Pinpoint the cell where the given text exists, returning its (X, Y) midpoint coordinate. 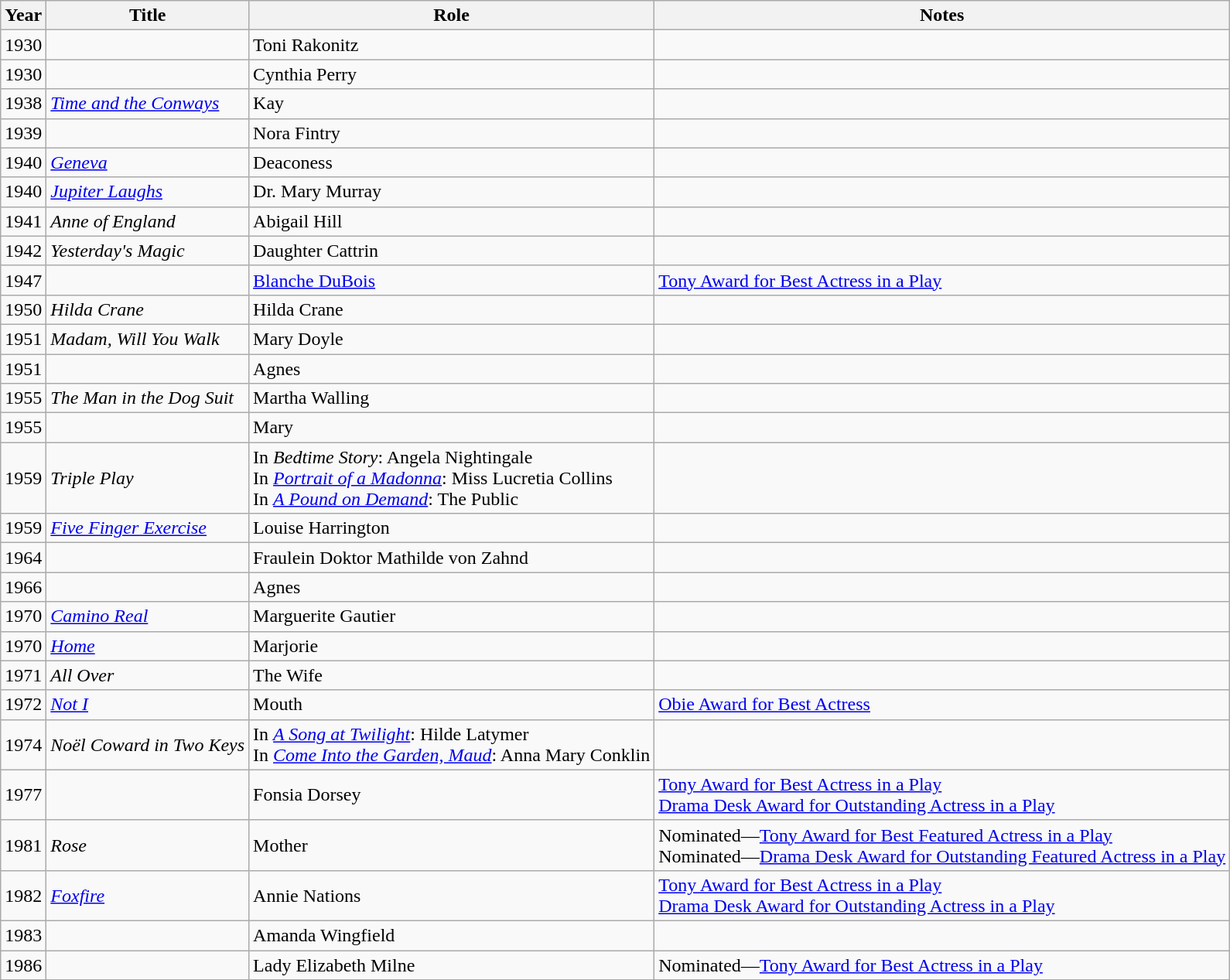
Role (452, 15)
All Over (148, 675)
Fonsia Dorsey (452, 795)
The Wife (452, 675)
Geneva (148, 162)
1950 (23, 309)
1971 (23, 675)
1974 (23, 744)
Triple Play (148, 478)
Title (148, 15)
Cynthia Perry (452, 74)
Nominated—Tony Award for Best Featured Actress in a PlayNominated—Drama Desk Award for Outstanding Featured Actress in a Play (942, 845)
Mouth (452, 705)
Yesterday's Magic (148, 251)
Lady Elizabeth Milne (452, 965)
1983 (23, 935)
1982 (23, 896)
Notes (942, 15)
Mary Doyle (452, 339)
Marjorie (452, 646)
Foxfire (148, 896)
Kay (452, 104)
Louise Harrington (452, 528)
Marguerite Gautier (452, 616)
Fraulein Doktor Mathilde von Zahnd (452, 558)
The Man in the Dog Suit (148, 398)
1972 (23, 705)
In Bedtime Story: Angela NightingaleIn Portrait of a Madonna: Miss Lucretia CollinsIn A Pound on Demand: The Public (452, 478)
Mary (452, 428)
Tony Award for Best Actress in a Play (942, 280)
Blanche DuBois (452, 280)
Nominated—Tony Award for Best Actress in a Play (942, 965)
Anne of England (148, 221)
In A Song at Twilight: Hilde LatymerIn Come Into the Garden, Maud: Anna Mary Conklin (452, 744)
Amanda Wingfield (452, 935)
Annie Nations (452, 896)
Not I (148, 705)
1942 (23, 251)
Rose (148, 845)
1977 (23, 795)
1939 (23, 133)
1947 (23, 280)
1986 (23, 965)
Dr. Mary Murray (452, 192)
Home (148, 646)
Nora Fintry (452, 133)
Abigail Hill (452, 221)
Obie Award for Best Actress (942, 705)
Camino Real (148, 616)
1966 (23, 587)
Toni Rakonitz (452, 45)
1981 (23, 845)
Martha Walling (452, 398)
Madam, Will You Walk (148, 339)
1941 (23, 221)
Mother (452, 845)
Daughter Cattrin (452, 251)
Time and the Conways (148, 104)
1964 (23, 558)
Jupiter Laughs (148, 192)
Five Finger Exercise (148, 528)
1938 (23, 104)
Noël Coward in Two Keys (148, 744)
Deaconess (452, 162)
Year (23, 15)
